For the text-containing cell, return its midpoint in [x, y] coordinate format. 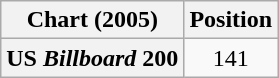
Chart (2005) [92, 20]
US Billboard 200 [92, 58]
Position [231, 20]
141 [231, 58]
